Output the [x, y] coordinate of the center of the cell containing the given text.  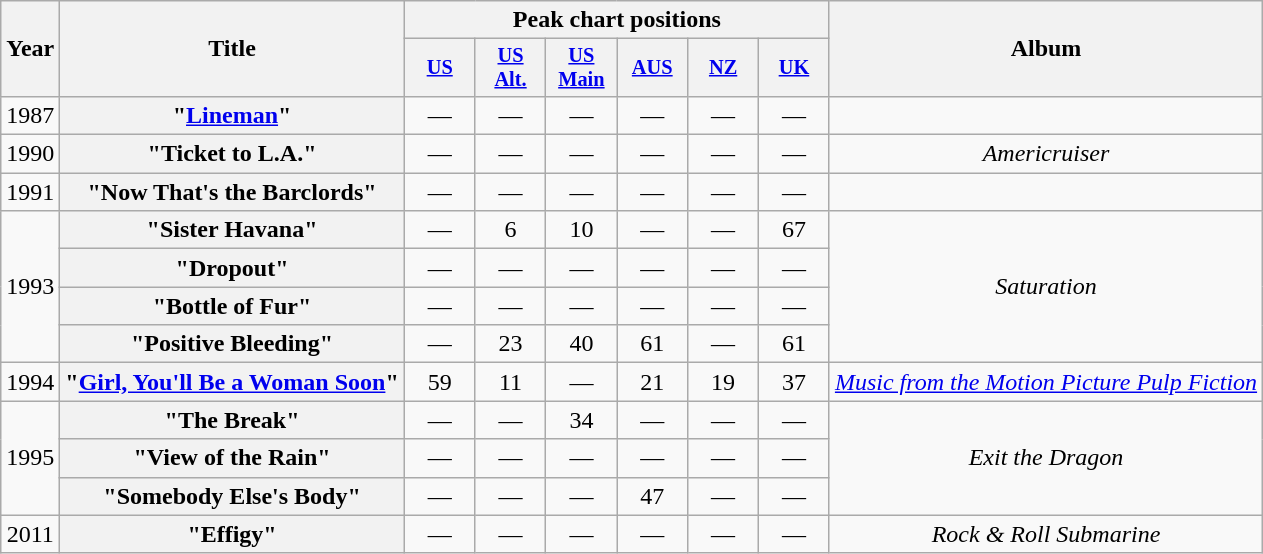
1994 [30, 382]
10 [582, 230]
1991 [30, 192]
40 [582, 344]
59 [440, 382]
11 [510, 382]
"Sister Havana" [232, 230]
1987 [30, 115]
2011 [30, 534]
US [440, 68]
Rock & Roll Submarine [1046, 534]
"The Break" [232, 420]
Music from the Motion Picture Pulp Fiction [1046, 382]
Peak chart positions [616, 20]
USAlt. [510, 68]
6 [510, 230]
AUS [652, 68]
1993 [30, 287]
"Somebody Else's Body" [232, 496]
Album [1046, 49]
Saturation [1046, 287]
"Bottle of Fur" [232, 306]
34 [582, 420]
19 [724, 382]
"Lineman" [232, 115]
Title [232, 49]
1995 [30, 458]
1990 [30, 154]
Americruiser [1046, 154]
47 [652, 496]
"View of the Rain" [232, 458]
37 [794, 382]
67 [794, 230]
"Girl, You'll Be a Woman Soon" [232, 382]
"Now That's the Barclords" [232, 192]
"Positive Bleeding" [232, 344]
"Dropout" [232, 268]
NZ [724, 68]
Year [30, 49]
UK [794, 68]
Exit the Dragon [1046, 458]
"Effigy" [232, 534]
23 [510, 344]
USMain [582, 68]
"Ticket to L.A." [232, 154]
21 [652, 382]
